Search for the cell housing the specified text and yield its [x, y] center coordinate. 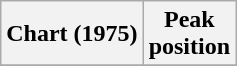
Peakposition [189, 34]
Chart (1975) [72, 34]
